For the text-containing cell, return its midpoint in [X, Y] coordinate format. 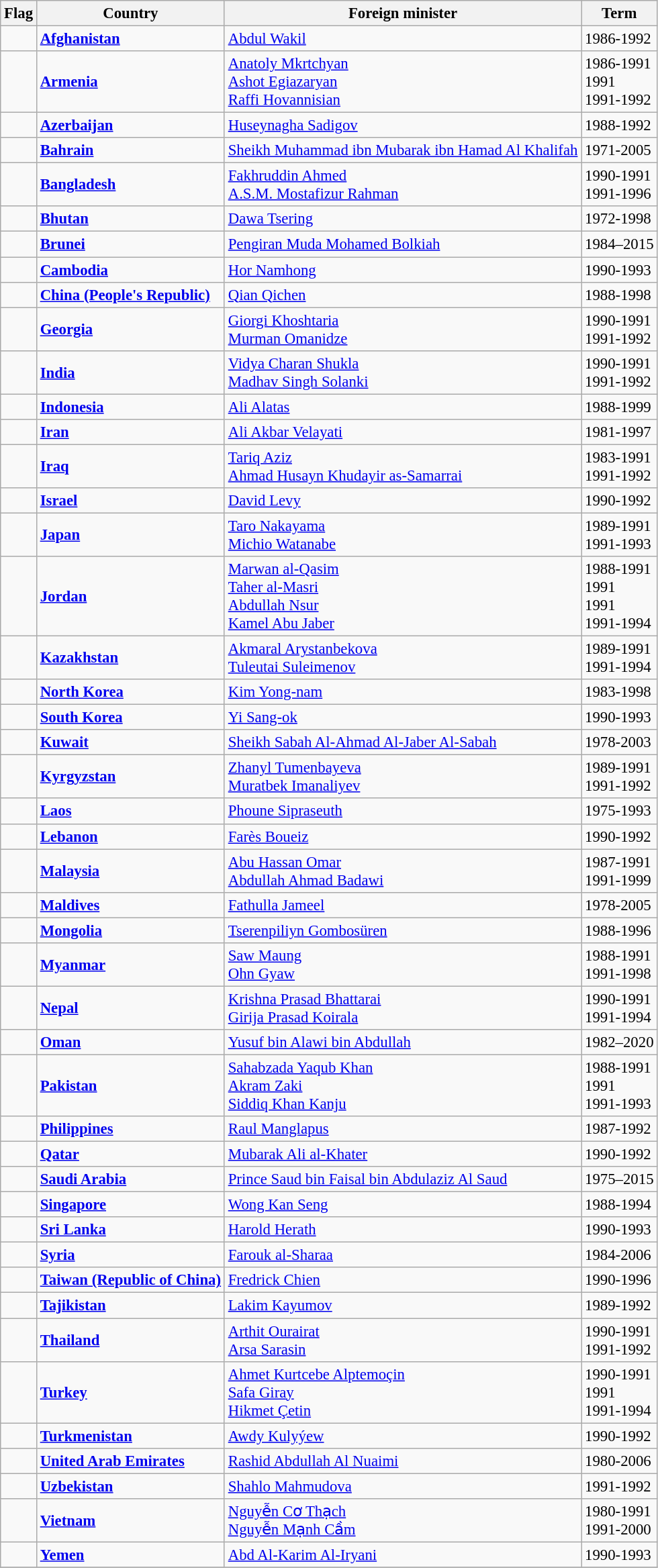
1988-19911991-1998 [619, 965]
Abd Al-Karim Al-Iryani [403, 1555]
Mongolia [130, 930]
1986-199119911991-1992 [619, 82]
1978-2003 [619, 742]
Pengiran Muda Mohamed Bolkiah [403, 244]
United Arab Emirates [130, 1461]
1984–2015 [619, 244]
Thailand [130, 1340]
Georgia [130, 329]
Uzbekistan [130, 1486]
Hor Namhong [403, 270]
Japan [130, 534]
Huseynagha Sadigov [403, 126]
1987-1992 [619, 1129]
Saudi Arabia [130, 1179]
1988-199119911991-1993 [619, 1085]
Raul Manglapus [403, 1129]
China (People's Republic) [130, 295]
Philippines [130, 1129]
1987-19911991-1999 [619, 871]
1981-1997 [619, 432]
Awdy Kulyýew [403, 1436]
Qatar [130, 1155]
Mubarak Ali al-Khater [403, 1155]
Foreign minister [403, 13]
Phoune Sipraseuth [403, 812]
Country [130, 13]
Sheikh Sabah Al-Ahmad Al-Jaber Al-Sabah [403, 742]
Myanmar [130, 965]
Tserenpiliyn Gombosüren [403, 930]
1989-19911991-1994 [619, 658]
1990-19911991-1996 [619, 185]
Yusuf bin Alawi bin Abdullah [403, 1042]
1988-1992 [619, 126]
Giorgi KhoshtariaMurman Omanidze [403, 329]
Turkmenistan [130, 1436]
Kuwait [130, 742]
Vidya Charan ShuklaMadhav Singh Solanki [403, 372]
Sheikh Muhammad ibn Mubarak ibn Hamad Al Khalifah [403, 150]
Lakim Kayumov [403, 1306]
Fathulla Jameel [403, 905]
1980-19911991-2000 [619, 1521]
Saw MaungOhn Gyaw [403, 965]
Taiwan (Republic of China) [130, 1280]
North Korea [130, 692]
Yemen [130, 1555]
Akmaral ArystanbekovaTuleutai Suleimenov [403, 658]
1986-1992 [619, 39]
Maldives [130, 905]
1975-1993 [619, 812]
1989-19911991-1993 [619, 534]
South Korea [130, 718]
1989-19911991-1992 [619, 777]
Azerbaijan [130, 126]
Qian Qichen [403, 295]
Dawa Tsering [403, 219]
Anatoly MkrtchyanAshot EgiazaryanRaffi Hovannisian [403, 82]
Fredrick Chien [403, 1280]
David Levy [403, 501]
Abu Hassan OmarAbdullah Ahmad Badawi [403, 871]
Laos [130, 812]
Nguyễn Cơ ThạchNguyễn Mạnh Cầm [403, 1521]
1988-1996 [619, 930]
Marwan al-QasimTaher al-MasriAbdullah NsurKamel Abu Jaber [403, 596]
1988-1994 [619, 1205]
Nepal [130, 1008]
1984-2006 [619, 1255]
1975–2015 [619, 1179]
Cambodia [130, 270]
Iraq [130, 466]
Tariq AzizAhmad Husayn Khudayir as-Samarrai [403, 466]
Wong Kan Seng [403, 1205]
Indonesia [130, 407]
Oman [130, 1042]
Armenia [130, 82]
1978-2005 [619, 905]
1983-19911991-1992 [619, 466]
Shahlo Mahmudova [403, 1486]
Kazakhstan [130, 658]
Afghanistan [130, 39]
Farès Boueiz [403, 836]
1990-199119911991-1994 [619, 1392]
Sahabzada Yaqub KhanAkram ZakiSiddiq Khan Kanju [403, 1085]
1988-1998 [619, 295]
Krishna Prasad BhattaraiGirija Prasad Koirala [403, 1008]
Kim Yong-nam [403, 692]
India [130, 372]
1971-2005 [619, 150]
Arthit OurairatArsa Sarasin [403, 1340]
Prince Saud bin Faisal bin Abdulaziz Al Saud [403, 1179]
1982–2020 [619, 1042]
1972-1998 [619, 219]
Fakhruddin AhmedA.S.M. Mostafizur Rahman [403, 185]
Pakistan [130, 1085]
1990-19911991-1994 [619, 1008]
Bangladesh [130, 185]
1983-1998 [619, 692]
Abdul Wakil [403, 39]
Brunei [130, 244]
Rashid Abdullah Al Nuaimi [403, 1461]
Jordan [130, 596]
1990-1996 [619, 1280]
Israel [130, 501]
1980-2006 [619, 1461]
Harold Herath [403, 1230]
Malaysia [130, 871]
Farouk al-Sharaa [403, 1255]
Sri Lanka [130, 1230]
Taro NakayamaMichio Watanabe [403, 534]
Ahmet Kurtcebe AlptemoçinSafa GirayHikmet Çetin [403, 1392]
Tajikistan [130, 1306]
Vietnam [130, 1521]
Syria [130, 1255]
Singapore [130, 1205]
Bahrain [130, 150]
Ali Alatas [403, 407]
Ali Akbar Velayati [403, 432]
1991-1992 [619, 1486]
Iran [130, 432]
1988-1999 [619, 407]
1989-1992 [619, 1306]
Flag [19, 13]
1988-1991199119911991-1994 [619, 596]
Bhutan [130, 219]
Term [619, 13]
Turkey [130, 1392]
Lebanon [130, 836]
Yi Sang-ok [403, 718]
Kyrgyzstan [130, 777]
Zhanyl TumenbayevaMuratbek Imanaliyev [403, 777]
